Identify which cell holds the provided text, then report its (X, Y) central coordinate. 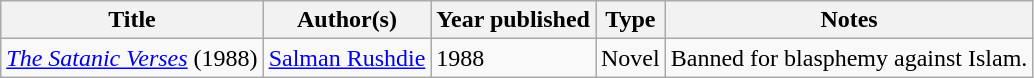
Author(s) (347, 20)
Year published (514, 20)
Salman Rushdie (347, 58)
Banned for blasphemy against Islam. (849, 58)
Type (631, 20)
The Satanic Verses (1988) (132, 58)
Notes (849, 20)
Title (132, 20)
Novel (631, 58)
1988 (514, 58)
